Scan for the cell matching the given text and deliver its (x, y) coordinate at center. 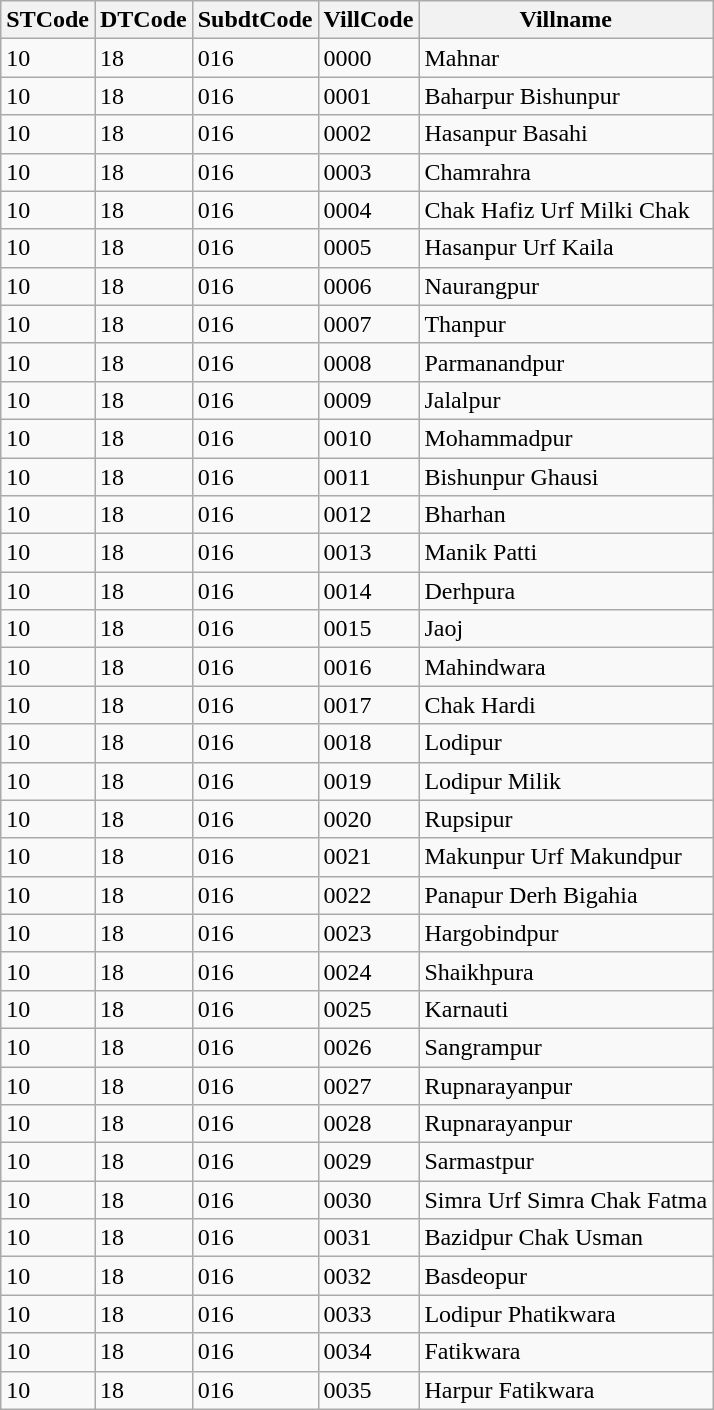
0019 (368, 781)
Bishunpur Ghausi (566, 477)
0024 (368, 971)
0020 (368, 819)
0004 (368, 210)
Parmanandpur (566, 362)
Hasanpur Urf Kaila (566, 248)
Sangrampur (566, 1047)
Baharpur Bishunpur (566, 96)
Makunpur Urf Makundpur (566, 857)
Lodipur (566, 743)
0013 (368, 553)
0002 (368, 134)
Sarmastpur (566, 1162)
0014 (368, 591)
0005 (368, 248)
Hargobindpur (566, 933)
Manik Patti (566, 553)
0035 (368, 1390)
0032 (368, 1276)
0021 (368, 857)
Shaikhpura (566, 971)
Harpur Fatikwara (566, 1390)
0006 (368, 286)
SubdtCode (255, 20)
0010 (368, 438)
Simra Urf Simra Chak Fatma (566, 1200)
Bazidpur Chak Usman (566, 1238)
Mahindwara (566, 667)
0028 (368, 1124)
Lodipur Phatikwara (566, 1314)
0011 (368, 477)
Mahnar (566, 58)
Chamrahra (566, 172)
Jalalpur (566, 400)
0009 (368, 400)
0031 (368, 1238)
0008 (368, 362)
0026 (368, 1047)
0007 (368, 324)
Hasanpur Basahi (566, 134)
Derhpura (566, 591)
0027 (368, 1085)
0030 (368, 1200)
DTCode (143, 20)
Chak Hardi (566, 705)
0025 (368, 1009)
0023 (368, 933)
Villname (566, 20)
0015 (368, 629)
Karnauti (566, 1009)
Mohammadpur (566, 438)
STCode (48, 20)
0003 (368, 172)
0033 (368, 1314)
Fatikwara (566, 1352)
Rupsipur (566, 819)
Jaoj (566, 629)
0029 (368, 1162)
Thanpur (566, 324)
Lodipur Milik (566, 781)
Chak Hafiz Urf Milki Chak (566, 210)
0017 (368, 705)
VillCode (368, 20)
0000 (368, 58)
Naurangpur (566, 286)
Bharhan (566, 515)
0016 (368, 667)
Panapur Derh Bigahia (566, 895)
0012 (368, 515)
0034 (368, 1352)
0022 (368, 895)
Basdeopur (566, 1276)
0018 (368, 743)
0001 (368, 96)
